Detect which cell encompasses the target text, then output its (X, Y) center coordinate. 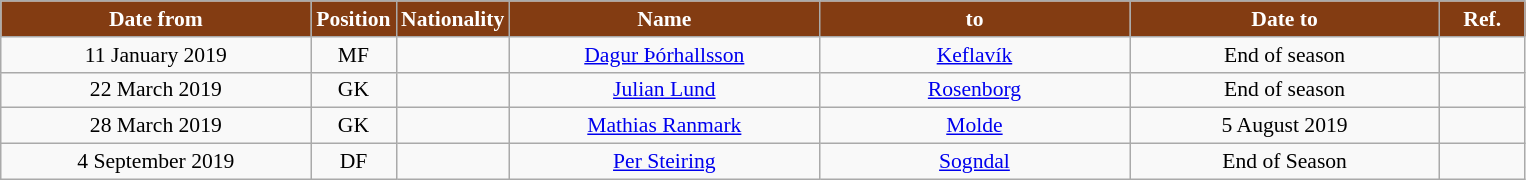
Molde (974, 126)
11 January 2019 (156, 55)
DF (354, 162)
28 March 2019 (156, 126)
4 September 2019 (156, 162)
Date to (1285, 19)
End of Season (1285, 162)
Nationality (452, 19)
Ref. (1482, 19)
Dagur Þórhallsson (664, 55)
Mathias Ranmark (664, 126)
MF (354, 55)
Position (354, 19)
Sogndal (974, 162)
Date from (156, 19)
22 March 2019 (156, 90)
to (974, 19)
Julian Lund (664, 90)
Rosenborg (974, 90)
5 August 2019 (1285, 126)
Keflavík (974, 55)
Per Steiring (664, 162)
Name (664, 19)
